Pinpoint the cell where the given text exists, returning its (X, Y) midpoint coordinate. 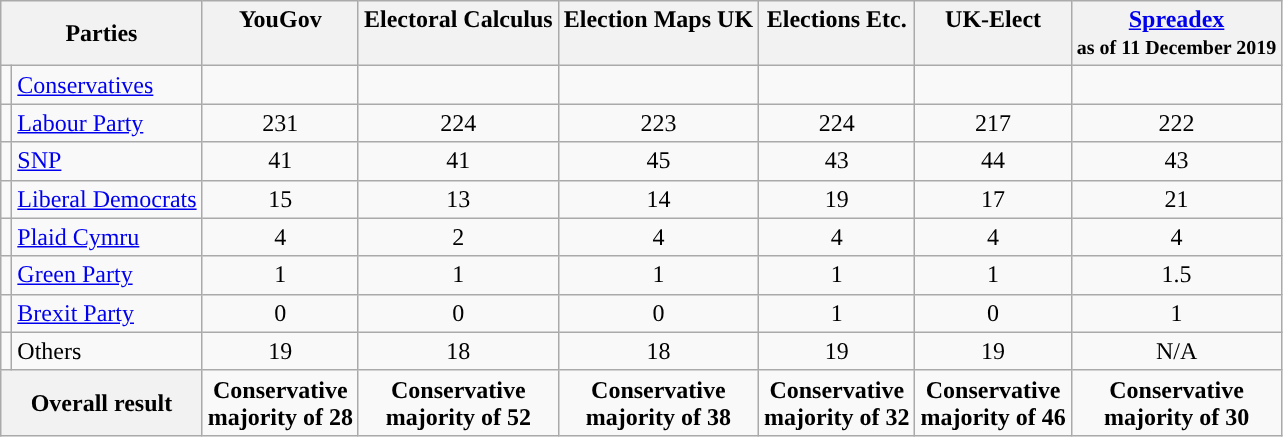
Conservative majority of 32 (837, 402)
Parties (102, 34)
223 (658, 123)
Labour Party (107, 123)
1.5 (1176, 275)
SNP (107, 161)
231 (280, 123)
Liberal Democrats (107, 199)
44 (993, 161)
13 (458, 199)
YouGov (280, 34)
Conservative majority of 46 (993, 402)
Spreadexas of 11 December 2019 (1176, 34)
Conservatives (107, 85)
UK-Elect (993, 34)
Overall result (102, 402)
N/A (1176, 351)
Others (107, 351)
14 (658, 199)
2 (458, 237)
Conservative majority of 30 (1176, 402)
Conservative majority of 28 (280, 402)
Conservative majority of 52 (458, 402)
Elections Etc. (837, 34)
21 (1176, 199)
217 (993, 123)
Plaid Cymru (107, 237)
15 (280, 199)
Green Party (107, 275)
Election Maps UK (658, 34)
45 (658, 161)
Brexit Party (107, 313)
Electoral Calculus (458, 34)
Conservative majority of 38 (658, 402)
222 (1176, 123)
17 (993, 199)
